Detect which cell encompasses the target text, then output its (x, y) center coordinate. 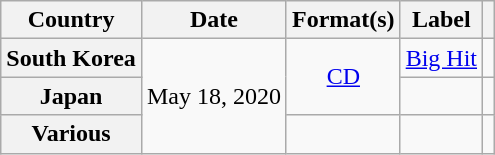
Label (441, 20)
May 18, 2020 (214, 96)
South Korea (72, 58)
Format(s) (343, 20)
CD (343, 77)
Big Hit (441, 58)
Various (72, 134)
Japan (72, 96)
Country (72, 20)
Date (214, 20)
